Capture the cell that displays the provided text and extract its (x, y) central coordinate. 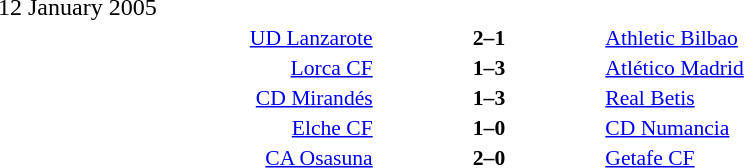
1–0 (490, 128)
2–1 (490, 38)
